Scan for the cell matching the given text and deliver its [X, Y] coordinate at center. 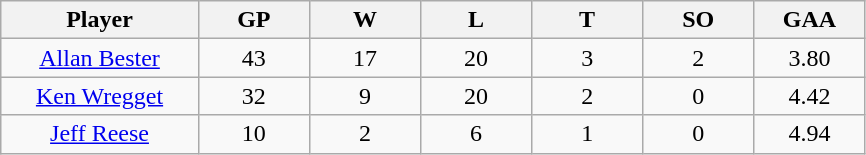
1 [588, 134]
GP [254, 20]
32 [254, 96]
17 [364, 58]
10 [254, 134]
T [588, 20]
L [476, 20]
Ken Wregget [100, 96]
Jeff Reese [100, 134]
3.80 [810, 58]
3 [588, 58]
4.42 [810, 96]
Player [100, 20]
W [364, 20]
SO [698, 20]
9 [364, 96]
GAA [810, 20]
6 [476, 134]
Allan Bester [100, 58]
43 [254, 58]
4.94 [810, 134]
